Return the [X, Y] coordinate for the center point of the cell that contains the specified text.  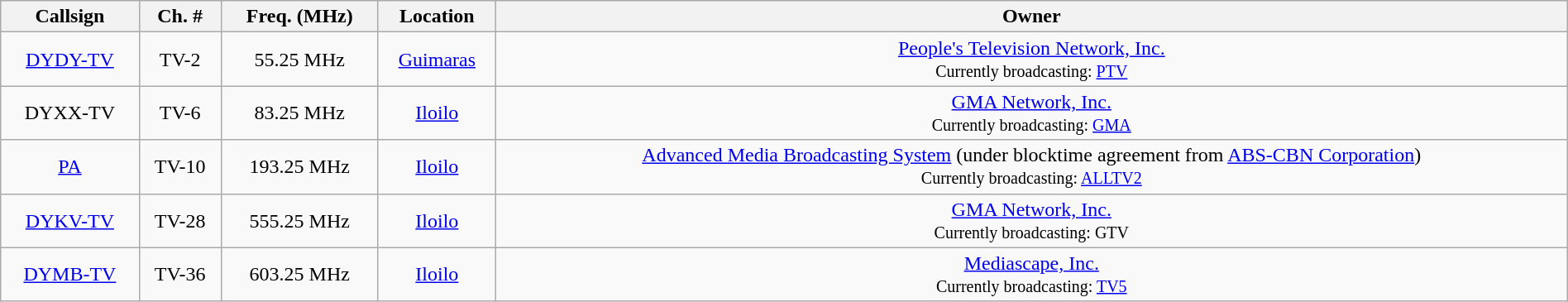
603.25 MHz [299, 275]
55.25 MHz [299, 60]
GMA Network, Inc.Currently broadcasting: GTV [1031, 220]
83.25 MHz [299, 113]
Freq. (MHz) [299, 17]
TV-6 [180, 113]
TV-10 [180, 167]
TV-28 [180, 220]
Ch. # [180, 17]
Owner [1031, 17]
GMA Network, Inc.Currently broadcasting: GMA [1031, 113]
People's Television Network, Inc.Currently broadcasting: PTV [1031, 60]
DYKV-TV [69, 220]
Callsign [69, 17]
Mediascape, Inc.Currently broadcasting: TV5 [1031, 275]
193.25 MHz [299, 167]
DYXX-TV [69, 113]
Guimaras [437, 60]
555.25 MHz [299, 220]
DYMB-TV [69, 275]
TV-36 [180, 275]
DYDY-TV [69, 60]
TV-2 [180, 60]
PA [69, 167]
Advanced Media Broadcasting System (under blocktime agreement from ABS-CBN Corporation)Currently broadcasting: ALLTV2 [1031, 167]
Location [437, 17]
